Pinpoint the cell where the given text exists, returning its (x, y) midpoint coordinate. 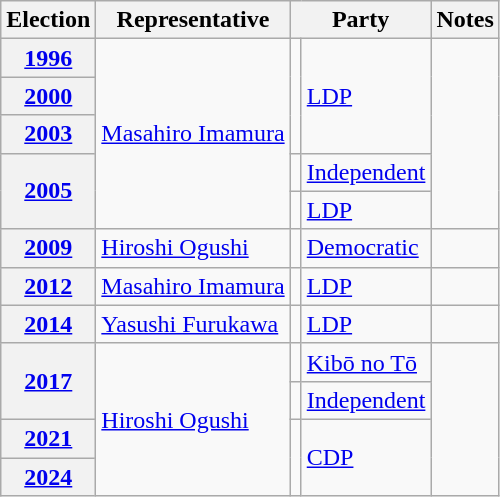
1996 (48, 58)
2005 (48, 191)
2014 (48, 324)
Party (360, 20)
2017 (48, 381)
Democratic (366, 248)
CDP (366, 457)
2024 (48, 477)
2021 (48, 438)
Yasushi Furukawa (193, 324)
Representative (193, 20)
2012 (48, 286)
Kibō no Tō (366, 362)
Notes (465, 20)
2000 (48, 96)
2003 (48, 134)
Election (48, 20)
2009 (48, 248)
